Detect which cell encompasses the target text, then output its (x, y) center coordinate. 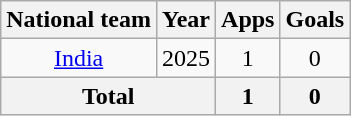
Total (108, 96)
2025 (186, 58)
India (79, 58)
Goals (315, 20)
Year (186, 20)
National team (79, 20)
Apps (248, 20)
